Output the [x, y] coordinate of the center of the cell containing the given text.  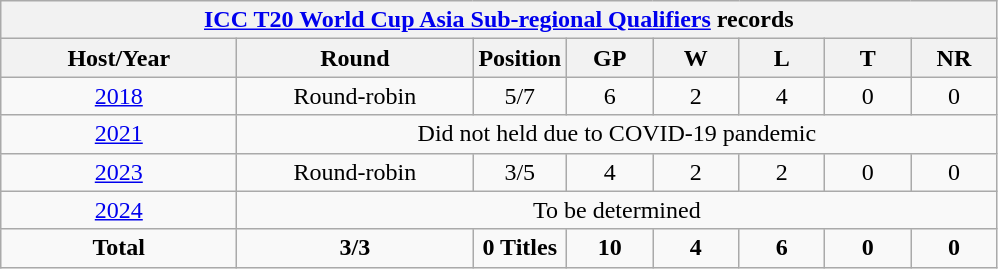
To be determined [617, 210]
L [782, 58]
10 [610, 248]
W [696, 58]
3/5 [520, 172]
2023 [119, 172]
Did not held due to COVID-19 pandemic [617, 134]
Round [355, 58]
2024 [119, 210]
3/3 [355, 248]
2021 [119, 134]
NR [954, 58]
Position [520, 58]
5/7 [520, 96]
Host/Year [119, 58]
0 Titles [520, 248]
2018 [119, 96]
ICC T20 World Cup Asia Sub-regional Qualifiers records [499, 20]
GP [610, 58]
T [868, 58]
Total [119, 248]
